Return [X, Y] of the center of cell containing provided text 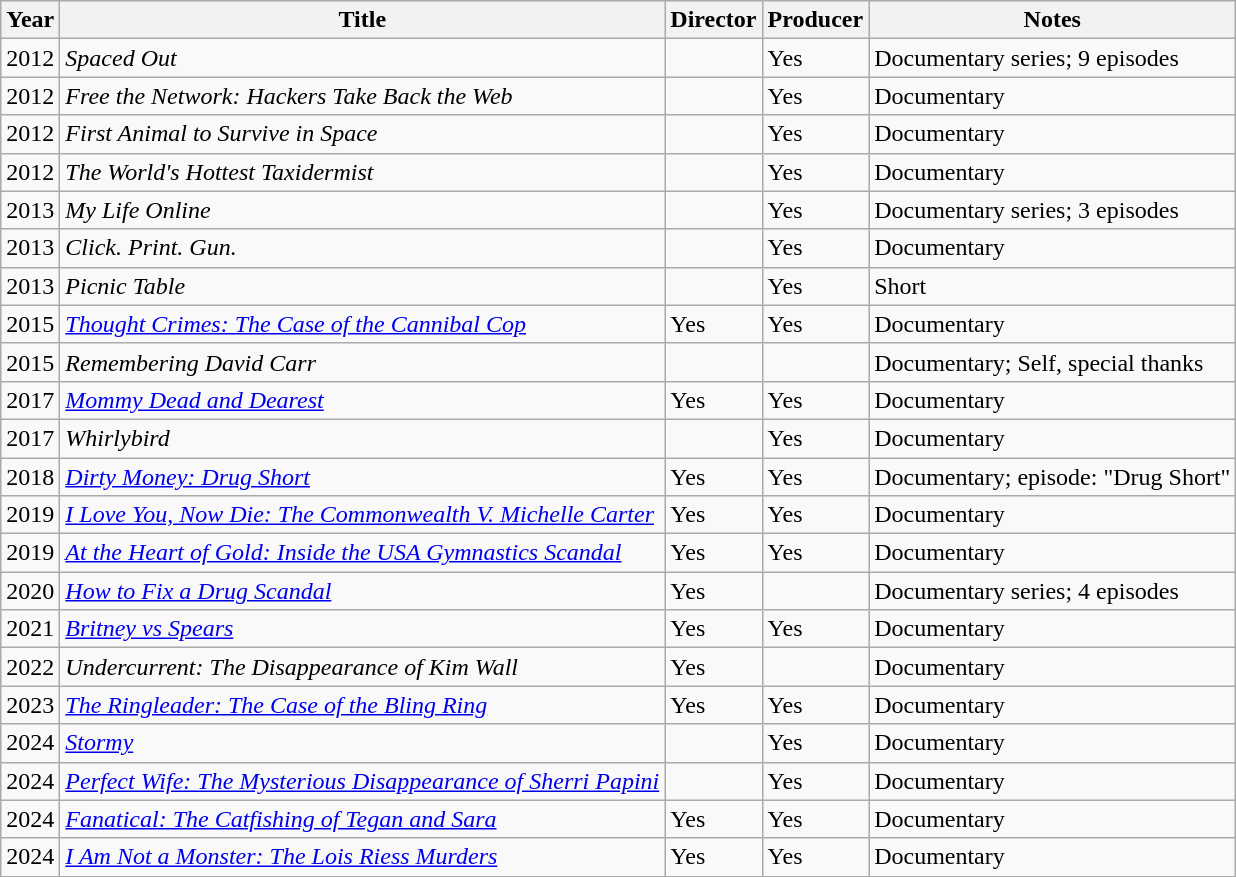
2023 [30, 705]
Undercurrent: The Disappearance of Kim Wall [362, 667]
2021 [30, 629]
Documentary series; 4 episodes [1052, 591]
Remembering David Carr [362, 362]
Documentary; episode: "Drug Short" [1052, 477]
Free the Network: Hackers Take Back the Web [362, 96]
Dirty Money: Drug Short [362, 477]
Whirlybird [362, 438]
Stormy [362, 743]
Britney vs Spears [362, 629]
I Love You, Now Die: The Commonwealth V. Michelle Carter [362, 515]
My Life Online [362, 210]
Director [714, 20]
Documentary series; 9 episodes [1052, 58]
Spaced Out [362, 58]
Title [362, 20]
Notes [1052, 20]
Thought Crimes: The Case of the Cannibal Cop [362, 324]
How to Fix a Drug Scandal [362, 591]
Short [1052, 286]
The World's Hottest Taxidermist [362, 172]
2022 [30, 667]
2018 [30, 477]
At the Heart of Gold: Inside the USA Gymnastics Scandal [362, 553]
Documentary series; 3 episodes [1052, 210]
I Am Not a Monster: The Lois Riess Murders [362, 857]
2020 [30, 591]
Perfect Wife: The Mysterious Disappearance of Sherri Papini [362, 781]
The Ringleader: The Case of the Bling Ring [362, 705]
Picnic Table [362, 286]
Fanatical: The Catfishing of Tegan and Sara [362, 819]
Click. Print. Gun. [362, 248]
First Animal to Survive in Space [362, 134]
Year [30, 20]
Documentary; Self, special thanks [1052, 362]
Producer [816, 20]
Mommy Dead and Dearest [362, 400]
